Capture the cell that displays the provided text and extract its (X, Y) central coordinate. 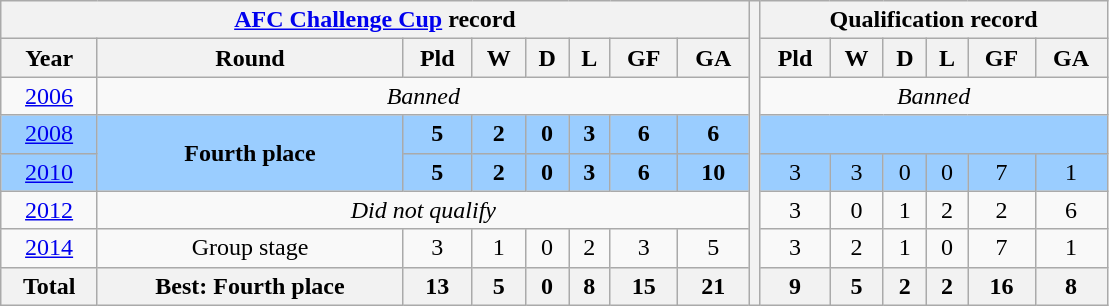
Fourth place (250, 153)
21 (714, 286)
10 (714, 172)
2014 (50, 248)
Total (50, 286)
Qualification record (934, 20)
Group stage (250, 248)
Year (50, 58)
Did not qualify (423, 210)
2006 (50, 96)
2008 (50, 134)
9 (795, 286)
15 (644, 286)
Best: Fourth place (250, 286)
13 (437, 286)
Round (250, 58)
AFC Challenge Cup record (375, 20)
16 (1002, 286)
2012 (50, 210)
2010 (50, 172)
